Capture the cell that displays the provided text and extract its (X, Y) central coordinate. 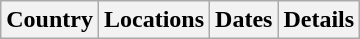
Dates (244, 20)
Country (50, 20)
Locations (154, 20)
Details (319, 20)
